Search for the cell housing the specified text and yield its (X, Y) center coordinate. 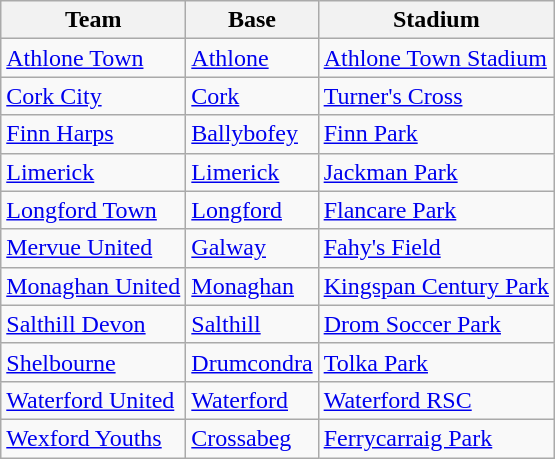
Team (94, 20)
Jackman Park (436, 172)
Waterford (252, 400)
Athlone (252, 58)
Turner's Cross (436, 96)
Ballybofey (252, 134)
Athlone Town (94, 58)
Stadium (436, 20)
Galway (252, 248)
Ferrycarraig Park (436, 438)
Longford Town (94, 210)
Monaghan (252, 286)
Kingspan Century Park (436, 286)
Waterford United (94, 400)
Crossabeg (252, 438)
Salthill Devon (94, 324)
Wexford Youths (94, 438)
Longford (252, 210)
Fahy's Field (436, 248)
Athlone Town Stadium (436, 58)
Monaghan United (94, 286)
Cork City (94, 96)
Flancare Park (436, 210)
Cork (252, 96)
Drumcondra (252, 362)
Mervue United (94, 248)
Base (252, 20)
Salthill (252, 324)
Shelbourne (94, 362)
Tolka Park (436, 362)
Waterford RSC (436, 400)
Finn Park (436, 134)
Drom Soccer Park (436, 324)
Finn Harps (94, 134)
